Scan for the cell matching the given text and deliver its [x, y] coordinate at center. 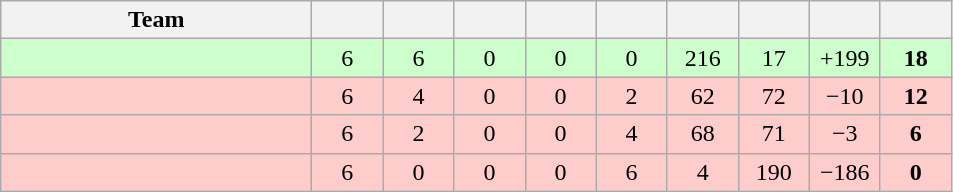
12 [916, 96]
216 [702, 58]
18 [916, 58]
68 [702, 134]
Team [156, 20]
+199 [844, 58]
190 [774, 172]
71 [774, 134]
−186 [844, 172]
−3 [844, 134]
72 [774, 96]
62 [702, 96]
−10 [844, 96]
17 [774, 58]
